Locate the cell with the specified text and output its [X, Y] center coordinate. 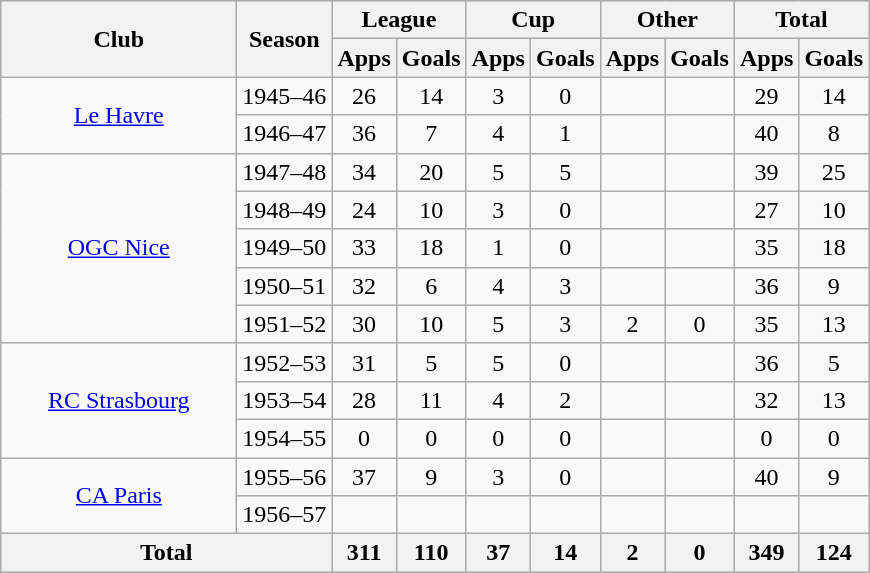
28 [364, 400]
26 [364, 96]
CA Paris [119, 496]
30 [364, 324]
29 [766, 96]
25 [834, 172]
Other [667, 20]
311 [364, 553]
Season [284, 39]
OGC Nice [119, 248]
1953–54 [284, 400]
1947–48 [284, 172]
1950–51 [284, 286]
110 [431, 553]
1955–56 [284, 477]
1954–55 [284, 438]
7 [431, 134]
1945–46 [284, 96]
11 [431, 400]
1952–53 [284, 362]
124 [834, 553]
1956–57 [284, 515]
Le Havre [119, 115]
Club [119, 39]
31 [364, 362]
20 [431, 172]
1951–52 [284, 324]
27 [766, 210]
1949–50 [284, 248]
1948–49 [284, 210]
24 [364, 210]
League [399, 20]
RC Strasbourg [119, 400]
8 [834, 134]
33 [364, 248]
349 [766, 553]
Cup [533, 20]
6 [431, 286]
1946–47 [284, 134]
39 [766, 172]
34 [364, 172]
